From the cell containing the given text, extract its center point as [X, Y] coordinate. 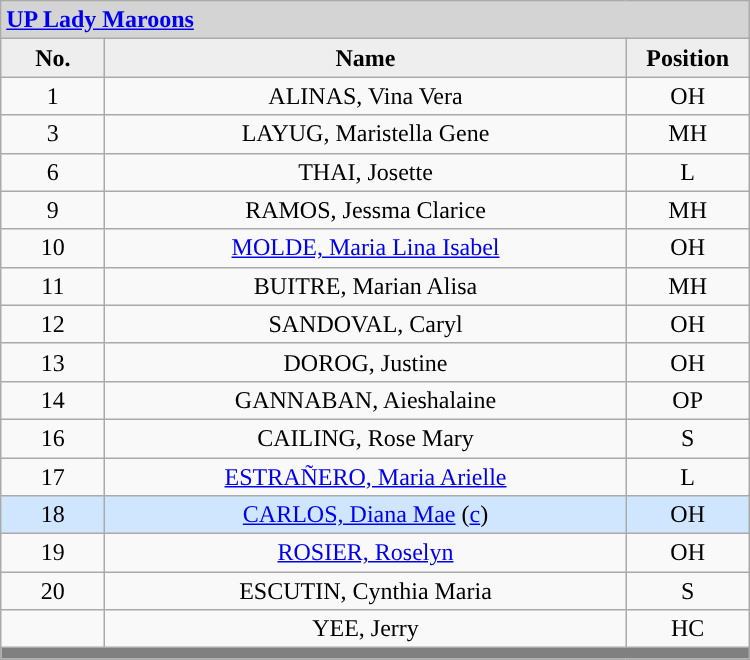
Name [366, 58]
12 [53, 324]
6 [53, 172]
OP [688, 400]
No. [53, 58]
UP Lady Maroons [375, 20]
HC [688, 629]
DOROG, Justine [366, 362]
14 [53, 400]
9 [53, 210]
BUITRE, Marian Alisa [366, 286]
YEE, Jerry [366, 629]
18 [53, 515]
16 [53, 438]
19 [53, 553]
THAI, Josette [366, 172]
3 [53, 134]
1 [53, 96]
17 [53, 477]
13 [53, 362]
MOLDE, Maria Lina Isabel [366, 248]
GANNABAN, Aieshalaine [366, 400]
ESCUTIN, Cynthia Maria [366, 591]
CAILING, Rose Mary [366, 438]
LAYUG, Maristella Gene [366, 134]
10 [53, 248]
RAMOS, Jessma Clarice [366, 210]
SANDOVAL, Caryl [366, 324]
Position [688, 58]
ROSIER, Roselyn [366, 553]
CARLOS, Diana Mae (c) [366, 515]
ESTRAÑERO, Maria Arielle [366, 477]
11 [53, 286]
20 [53, 591]
ALINAS, Vina Vera [366, 96]
